Return the [X, Y] coordinate for the center point of the cell that contains the specified text.  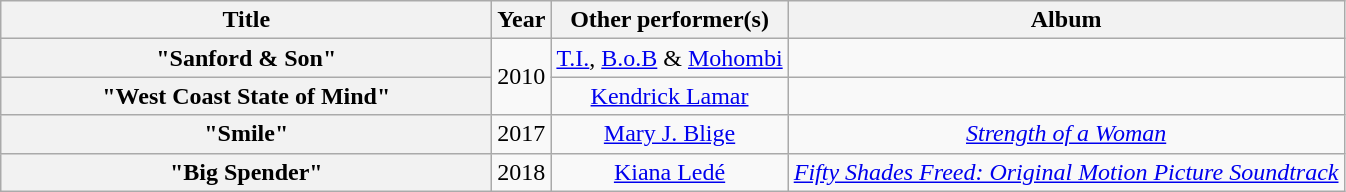
"Smile" [246, 134]
"West Coast State of Mind" [246, 96]
Title [246, 20]
T.I., B.o.B & Mohombi [670, 58]
Album [1066, 20]
2018 [522, 172]
Mary J. Blige [670, 134]
Fifty Shades Freed: Original Motion Picture Soundtrack [1066, 172]
Kiana Ledé [670, 172]
Year [522, 20]
Kendrick Lamar [670, 96]
2010 [522, 77]
2017 [522, 134]
"Sanford & Son" [246, 58]
"Big Spender" [246, 172]
Strength of a Woman [1066, 134]
Other performer(s) [670, 20]
